Pinpoint the cell where the given text exists, returning its (X, Y) midpoint coordinate. 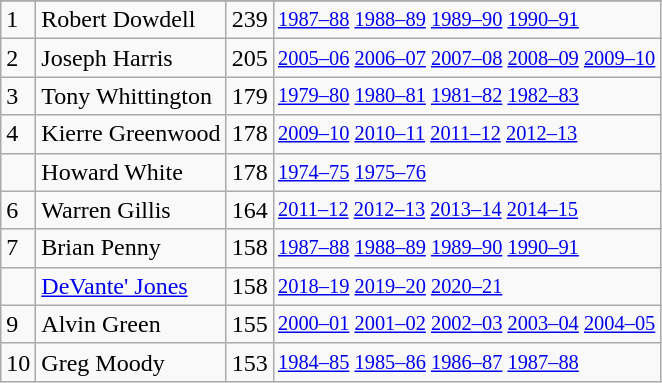
7 (18, 248)
4 (18, 134)
Alvin Green (131, 324)
2 (18, 58)
2000–01 2001–02 2002–03 2003–04 2004–05 (466, 324)
153 (250, 362)
1974–75 1975–76 (466, 172)
Robert Dowdell (131, 20)
205 (250, 58)
1984–85 1985–86 1986–87 1987–88 (466, 362)
Greg Moody (131, 362)
2011–12 2012–13 2013–14 2014–15 (466, 210)
9 (18, 324)
155 (250, 324)
179 (250, 96)
2018–19 2019–20 2020–21 (466, 286)
6 (18, 210)
2009–10 2010–11 2011–12 2012–13 (466, 134)
Kierre Greenwood (131, 134)
10 (18, 362)
2005–06 2006–07 2007–08 2008–09 2009–10 (466, 58)
Warren Gillis (131, 210)
Joseph Harris (131, 58)
DeVante' Jones (131, 286)
1 (18, 20)
239 (250, 20)
164 (250, 210)
Tony Whittington (131, 96)
Howard White (131, 172)
1979–80 1980–81 1981–82 1982–83 (466, 96)
3 (18, 96)
Brian Penny (131, 248)
